Locate the cell with the specified text and output its (x, y) center coordinate. 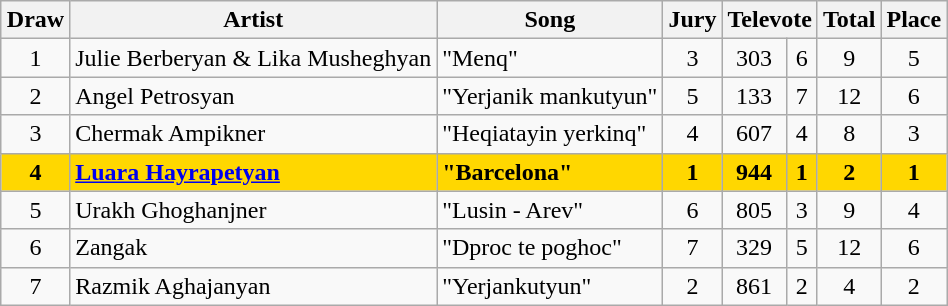
Julie Berberyan & Lika Musheghyan (254, 58)
133 (754, 96)
Razmik Aghajanyan (254, 286)
"Lusin - Arev" (550, 210)
Jury (692, 20)
Urakh Ghoghanjner (254, 210)
Televote (770, 20)
"Yerjankutyun" (550, 286)
329 (754, 248)
"Yerjanik mankutyun" (550, 96)
607 (754, 134)
"Menq" (550, 58)
944 (754, 172)
Draw (35, 20)
"Barcelona" (550, 172)
Total (849, 20)
Luara Hayrapetyan (254, 172)
Angel Petrosyan (254, 96)
Zangak (254, 248)
Chermak Ampikner (254, 134)
Place (914, 20)
805 (754, 210)
"Dproc te poghoc" (550, 248)
"Heqiatayin yerkinq" (550, 134)
303 (754, 58)
Artist (254, 20)
Song (550, 20)
8 (849, 134)
861 (754, 286)
